Extract the (x, y) coordinate from the center of the cell holding the provided text.  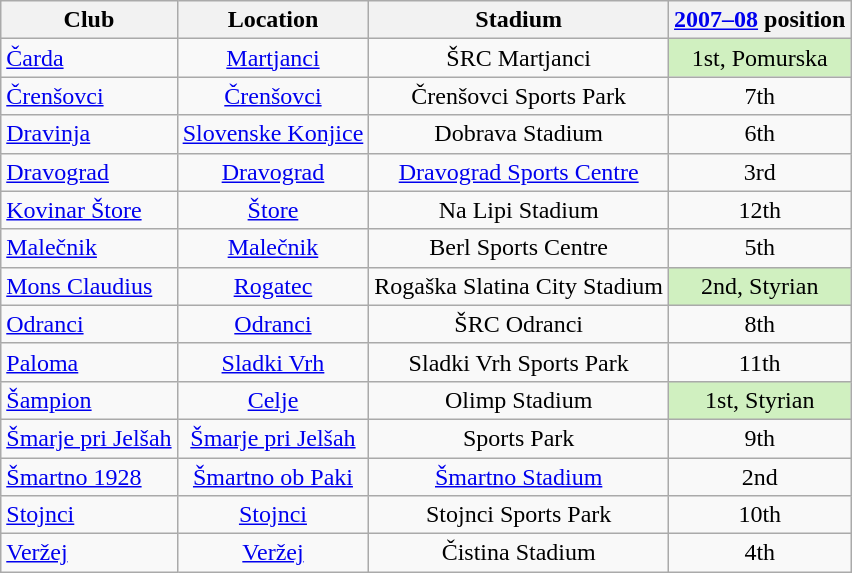
Stadium (519, 20)
Location (273, 20)
1st, Styrian (760, 400)
Stojnci Sports Park (519, 515)
Sladki Vrh (273, 362)
Dravinja (89, 134)
Dobrava Stadium (519, 134)
12th (760, 210)
Club (89, 20)
Martjanci (273, 58)
Kovinar Štore (89, 210)
Šampion (89, 400)
Paloma (89, 362)
Šmartno Stadium (519, 477)
Črenšovci Sports Park (519, 96)
10th (760, 515)
Rogatec (273, 286)
Dravograd Sports Centre (519, 172)
Slovenske Konjice (273, 134)
7th (760, 96)
Šmartno 1928 (89, 477)
4th (760, 553)
1st, Pomurska (760, 58)
Šmartno ob Paki (273, 477)
Berl Sports Centre (519, 248)
2nd, Styrian (760, 286)
Mons Claudius (89, 286)
Olimp Stadium (519, 400)
8th (760, 324)
Na Lipi Stadium (519, 210)
2nd (760, 477)
3rd (760, 172)
Celje (273, 400)
Sports Park (519, 438)
Čarda (89, 58)
Štore (273, 210)
Sladki Vrh Sports Park (519, 362)
2007–08 position (760, 20)
ŠRC Odranci (519, 324)
11th (760, 362)
ŠRC Martjanci (519, 58)
5th (760, 248)
Rogaška Slatina City Stadium (519, 286)
Čistina Stadium (519, 553)
9th (760, 438)
6th (760, 134)
